Detect which cell encompasses the target text, then output its [X, Y] center coordinate. 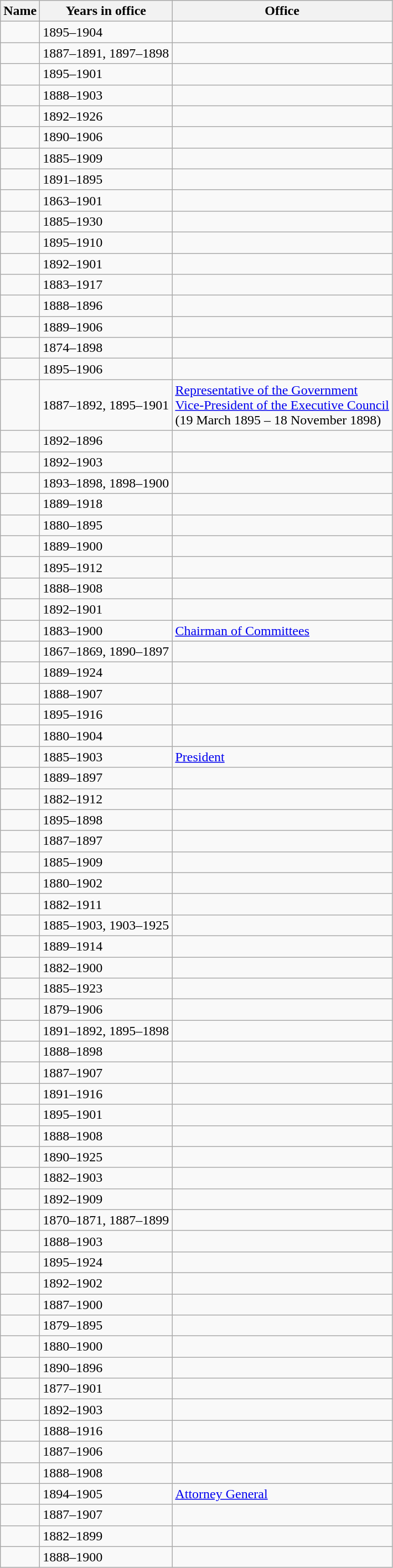
1879–1895 [106, 1326]
1895–1912 [106, 567]
1891–1892, 1895–1898 [106, 1031]
1874–1898 [106, 348]
1895–1924 [106, 1262]
1890–1906 [106, 137]
1888–1896 [106, 306]
1892–1926 [106, 116]
1887–1891, 1897–1898 [106, 53]
1889–1906 [106, 327]
1882–1911 [106, 904]
1888–1916 [106, 1431]
Name [20, 11]
1885–1923 [106, 989]
1895–1916 [106, 715]
1892–1896 [106, 441]
1895–1910 [106, 242]
Representative of the GovernmentVice-President of the Executive Council(19 March 1895 – 18 November 1898) [282, 405]
1882–1912 [106, 799]
1889–1918 [106, 504]
1887–1897 [106, 841]
1894–1905 [106, 1494]
Years in office [106, 11]
1889–1924 [106, 673]
1863–1901 [106, 200]
1885–1903, 1903–1925 [106, 925]
Chairman of Committees [282, 630]
1883–1900 [106, 630]
1882–1903 [106, 1178]
1888–1898 [106, 1052]
1885–1903 [106, 757]
1870–1871, 1887–1899 [106, 1220]
1877–1901 [106, 1389]
1887–1892, 1895–1901 [106, 405]
1880–1900 [106, 1347]
President [282, 757]
1892–1909 [106, 1199]
1889–1897 [106, 778]
1880–1895 [106, 525]
1883–1917 [106, 285]
1888–1907 [106, 694]
1890–1896 [106, 1368]
Attorney General [282, 1494]
1889–1900 [106, 546]
1867–1869, 1890–1897 [106, 652]
1895–1904 [106, 32]
1880–1902 [106, 883]
1890–1925 [106, 1157]
1891–1895 [106, 179]
1893–1898, 1898–1900 [106, 483]
1885–1930 [106, 221]
Office [282, 11]
1882–1900 [106, 968]
1880–1904 [106, 736]
1889–1914 [106, 946]
1879–1906 [106, 1010]
1895–1906 [106, 369]
1882–1899 [106, 1536]
1891–1916 [106, 1094]
1888–1900 [106, 1557]
1887–1906 [106, 1452]
1892–1902 [106, 1283]
1895–1898 [106, 820]
1887–1900 [106, 1304]
